For the text-containing cell, return its midpoint in (x, y) coordinate format. 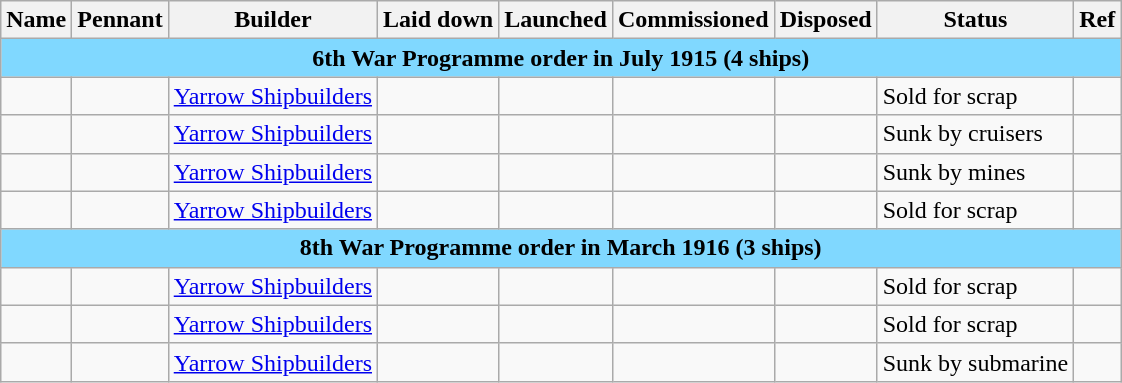
8th War Programme order in March 1916 (3 ships) (561, 248)
Launched (556, 20)
Builder (272, 20)
Commissioned (693, 20)
Laid down (438, 20)
Disposed (826, 20)
Sunk by cruisers (975, 134)
Sunk by mines (975, 172)
Name (36, 20)
Ref (1098, 20)
6th War Programme order in July 1915 (4 ships) (561, 58)
Pennant (120, 20)
Sunk by submarine (975, 362)
Status (975, 20)
